Detect which cell encompasses the target text, then output its (x, y) center coordinate. 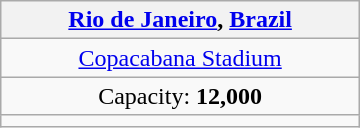
Rio de Janeiro, Brazil (180, 20)
Copacabana Stadium (180, 58)
Capacity: 12,000 (180, 96)
